Locate the cell with the specified text and output its [x, y] center coordinate. 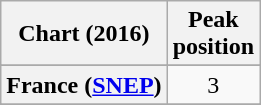
3 [213, 85]
Chart (2016) [84, 34]
Peakposition [213, 34]
France (SNEP) [84, 85]
